Pinpoint the cell where the given text exists, returning its [x, y] midpoint coordinate. 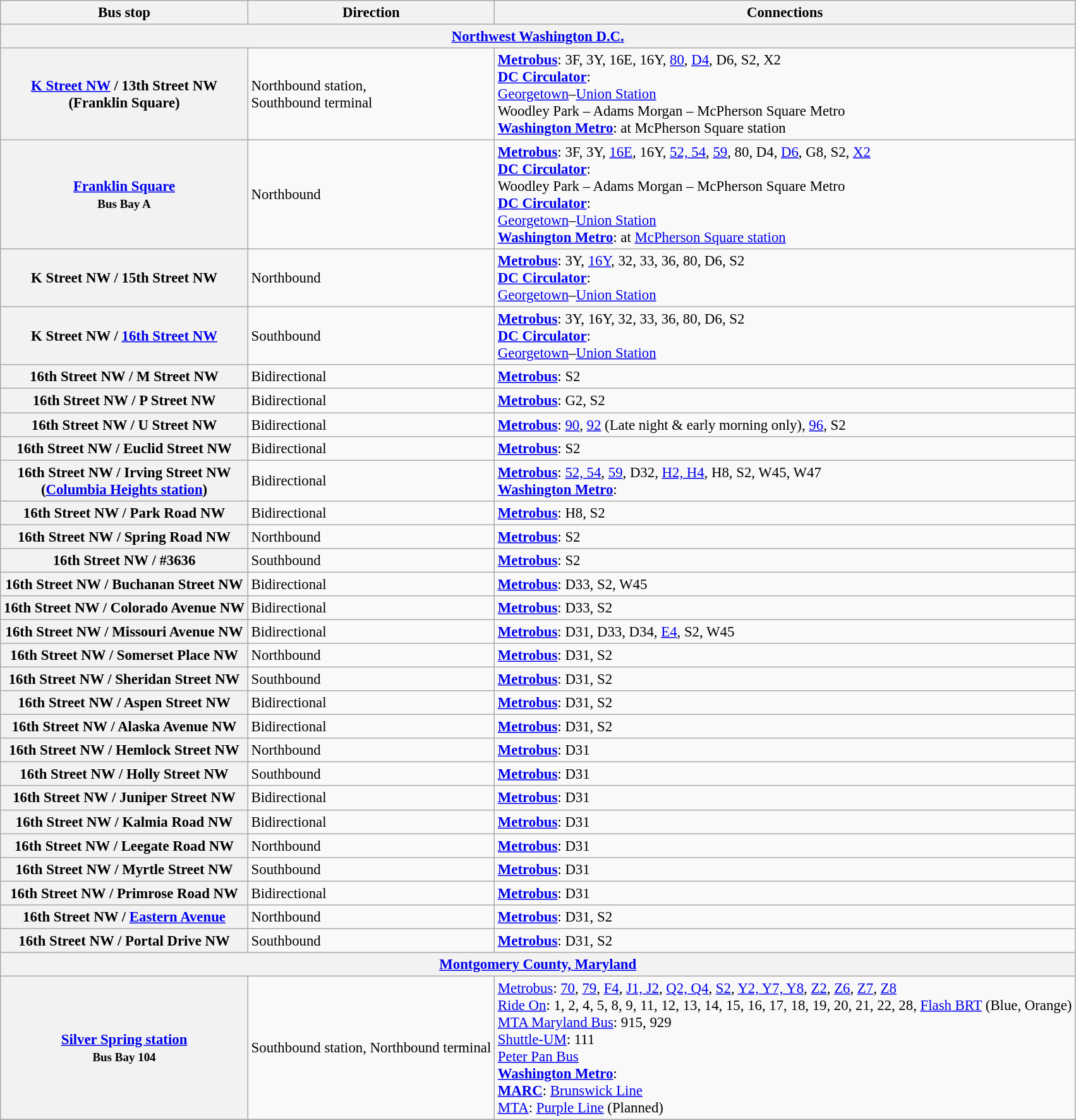
16th Street NW / Holly Street NW [124, 774]
16th Street NW / Eastern Avenue [124, 917]
16th Street NW / Somerset Place NW [124, 655]
K Street NW / 16th Street NW [124, 336]
K Street NW / 15th Street NW [124, 278]
16th Street NW / Alaska Avenue NW [124, 727]
Metrobus: G2, S2 [785, 401]
16th Street NW / Colorado Avenue NW [124, 608]
16th Street NW / Portal Drive NW [124, 940]
16th Street NW / U Street NW [124, 425]
Metrobus: D33, S2 [785, 608]
16th Street NW / Irving Street NW(Columbia Heights station) [124, 480]
16th Street NW / Juniper Street NW [124, 798]
Northwest Washington D.C. [538, 37]
16th Street NW / Kalmia Road NW [124, 822]
16th Street NW / Primrose Road NW [124, 893]
Franklin SquareBus Bay A [124, 195]
Metrobus: 90, 92 (Late night & early morning only), 96, S2 [785, 425]
16th Street NW / Spring Road NW [124, 537]
Bus stop [124, 13]
16th Street NW / #3636 [124, 561]
Northbound station,Southbound terminal [371, 94]
16th Street NW / P Street NW [124, 401]
16th Street NW / Euclid Street NW [124, 448]
Metrobus: H8, S2 [785, 513]
16th Street NW / Leegate Road NW [124, 846]
16th Street NW / Sheridan Street NW [124, 679]
16th Street NW / Aspen Street NW [124, 703]
16th Street NW / Park Road NW [124, 513]
Montgomery County, Maryland [538, 965]
16th Street NW / Missouri Avenue NW [124, 631]
Silver Spring stationBus Bay 104 [124, 1048]
Direction [371, 13]
16th Street NW / Myrtle Street NW [124, 869]
Metrobus: D33, S2, W45 [785, 584]
Metrobus: 52, 54, 59, D32, H2, H4, H8, S2, W45, W47 Washington Metro: [785, 480]
Connections [785, 13]
16th Street NW / Buchanan Street NW [124, 584]
16th Street NW / M Street NW [124, 377]
Southbound station, Northbound terminal [371, 1048]
Metrobus: D31, D33, D34, E4, S2, W45 [785, 631]
K Street NW / 13th Street NW(Franklin Square) [124, 94]
16th Street NW / Hemlock Street NW [124, 750]
